Find where the given text appears and provide that cell's center as (x, y) coordinate. 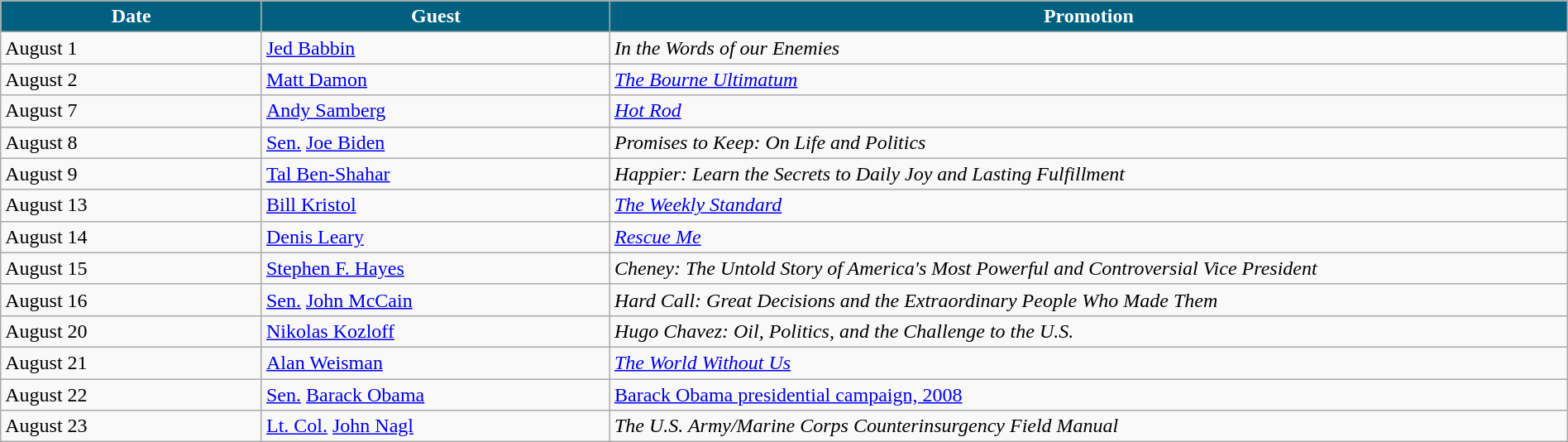
The U.S. Army/Marine Corps Counterinsurgency Field Manual (1088, 426)
August 20 (131, 331)
Sen. Barack Obama (435, 395)
Alan Weisman (435, 363)
Denis Leary (435, 237)
August 7 (131, 111)
Sen. Joe Biden (435, 142)
Guest (435, 17)
August 22 (131, 395)
Happier: Learn the Secrets to Daily Joy and Lasting Fulfillment (1088, 174)
August 15 (131, 268)
August 16 (131, 300)
Tal Ben-Shahar (435, 174)
The Bourne Ultimatum (1088, 79)
August 2 (131, 79)
August 9 (131, 174)
Cheney: The Untold Story of America's Most Powerful and Controversial Vice President (1088, 268)
Date (131, 17)
Hard Call: Great Decisions and the Extraordinary People Who Made Them (1088, 300)
Promises to Keep: On Life and Politics (1088, 142)
Barack Obama presidential campaign, 2008 (1088, 395)
Lt. Col. John Nagl (435, 426)
Matt Damon (435, 79)
August 14 (131, 237)
Nikolas Kozloff (435, 331)
August 13 (131, 205)
Bill Kristol (435, 205)
Promotion (1088, 17)
The World Without Us (1088, 363)
Stephen F. Hayes (435, 268)
Rescue Me (1088, 237)
Jed Babbin (435, 48)
The Weekly Standard (1088, 205)
Hot Rod (1088, 111)
Hugo Chavez: Oil, Politics, and the Challenge to the U.S. (1088, 331)
In the Words of our Enemies (1088, 48)
August 21 (131, 363)
August 8 (131, 142)
August 1 (131, 48)
Sen. John McCain (435, 300)
August 23 (131, 426)
Andy Samberg (435, 111)
